Find where the given text appears and provide that cell's center as (X, Y) coordinate. 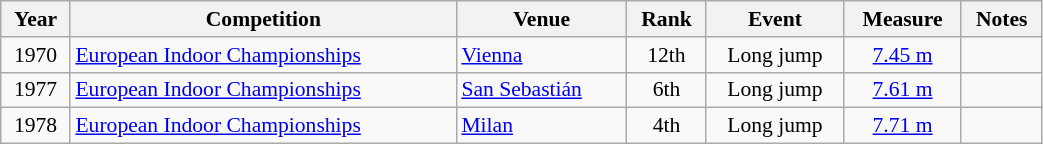
Measure (903, 19)
6th (666, 90)
Competition (263, 19)
Vienna (542, 55)
Year (36, 19)
7.71 m (903, 126)
Venue (542, 19)
1977 (36, 90)
1978 (36, 126)
Milan (542, 126)
7.45 m (903, 55)
San Sebastián (542, 90)
7.61 m (903, 90)
4th (666, 126)
Notes (1002, 19)
1970 (36, 55)
Event (775, 19)
Rank (666, 19)
12th (666, 55)
